From the cell containing the given text, extract its center point as [x, y] coordinate. 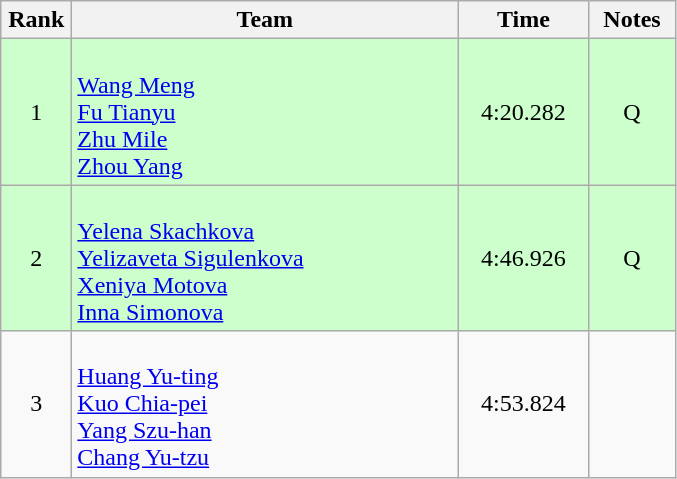
4:46.926 [524, 258]
Notes [632, 20]
Time [524, 20]
Team [265, 20]
Huang Yu-tingKuo Chia-peiYang Szu-hanChang Yu-tzu [265, 404]
3 [36, 404]
4:53.824 [524, 404]
Wang MengFu TianyuZhu MileZhou Yang [265, 112]
Yelena SkachkovaYelizaveta SigulenkovaXeniya MotovaInna Simonova [265, 258]
Rank [36, 20]
2 [36, 258]
4:20.282 [524, 112]
1 [36, 112]
